Return the [X, Y] coordinate for the center point of the cell that contains the specified text.  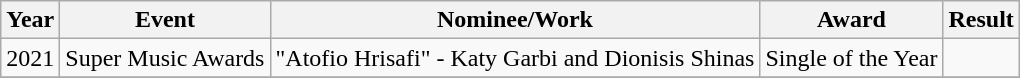
Nominee/Work [515, 20]
2021 [30, 58]
Year [30, 20]
Award [852, 20]
Event [165, 20]
Result [981, 20]
Single of the Year [852, 58]
"Atofio Hrisafi" - Katy Garbi and Dionisis Shinas [515, 58]
Super Music Awards [165, 58]
